Return the (x, y) coordinate for the center point of the cell that contains the specified text.  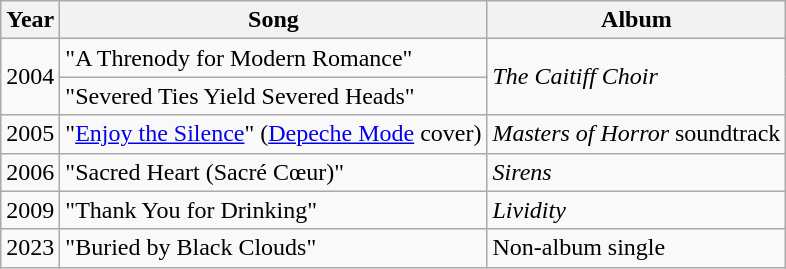
Lividity (636, 210)
Sirens (636, 172)
"Buried by Black Clouds" (274, 248)
2004 (30, 77)
2009 (30, 210)
"Enjoy the Silence" (Depeche Mode cover) (274, 134)
"Thank You for Drinking" (274, 210)
2023 (30, 248)
Album (636, 20)
Non-album single (636, 248)
"Sacred Heart (Sacré Cœur)" (274, 172)
"Severed Ties Yield Severed Heads" (274, 96)
The Caitiff Choir (636, 77)
2006 (30, 172)
2005 (30, 134)
Song (274, 20)
"A Threnody for Modern Romance" (274, 58)
Masters of Horror soundtrack (636, 134)
Year (30, 20)
